Output the [x, y] coordinate of the center of the cell containing the given text.  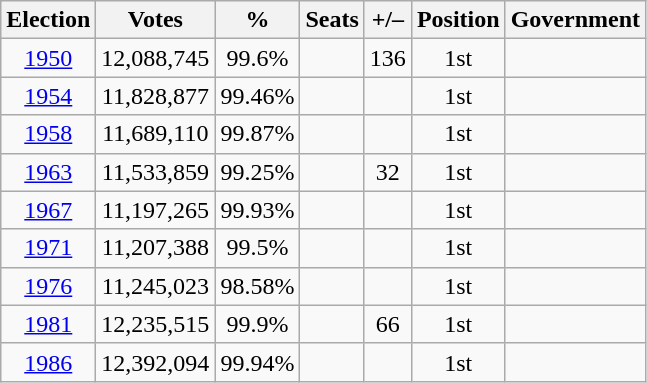
1954 [48, 96]
12,235,515 [156, 324]
99.93% [258, 210]
1971 [48, 248]
Election [48, 20]
12,088,745 [156, 58]
11,207,388 [156, 248]
1950 [48, 58]
11,689,110 [156, 134]
99.5% [258, 248]
99.9% [258, 324]
1967 [48, 210]
66 [388, 324]
32 [388, 172]
11,828,877 [156, 96]
Government [575, 20]
12,392,094 [156, 362]
99.25% [258, 172]
11,533,859 [156, 172]
1963 [48, 172]
11,197,265 [156, 210]
11,245,023 [156, 286]
98.58% [258, 286]
99.6% [258, 58]
% [258, 20]
136 [388, 58]
+/– [388, 20]
99.94% [258, 362]
99.46% [258, 96]
Seats [332, 20]
1981 [48, 324]
1958 [48, 134]
1986 [48, 362]
1976 [48, 286]
Votes [156, 20]
Position [458, 20]
99.87% [258, 134]
